Provide the (x, y) coordinate of the cell's center where the given text is located.  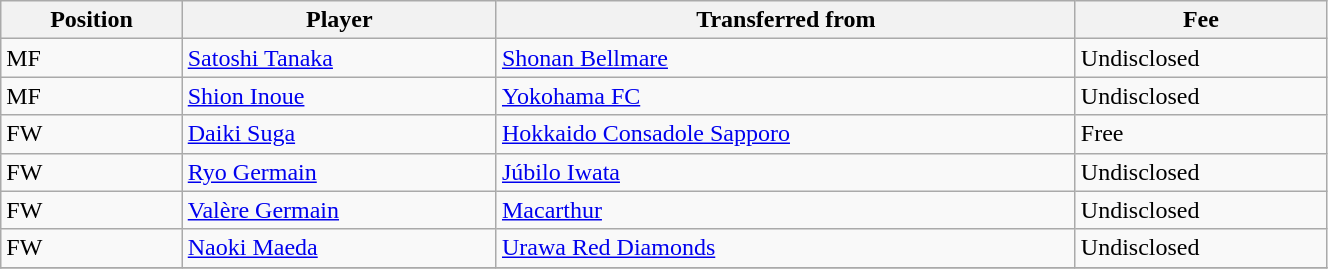
Macarthur (786, 210)
Hokkaido Consadole Sapporo (786, 134)
Player (339, 20)
Valère Germain (339, 210)
Shion Inoue (339, 96)
Urawa Red Diamonds (786, 248)
Satoshi Tanaka (339, 58)
Transferred from (786, 20)
Position (92, 20)
Daiki Suga (339, 134)
Fee (1200, 20)
Ryo Germain (339, 172)
Júbilo Iwata (786, 172)
Free (1200, 134)
Yokohama FC (786, 96)
Shonan Bellmare (786, 58)
Naoki Maeda (339, 248)
